Determine the (x, y) coordinate at the center of the cell enclosing the given text.  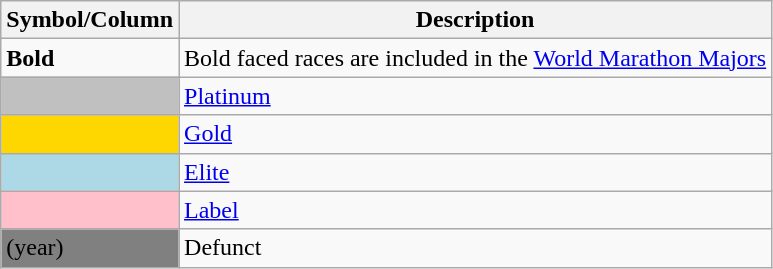
Elite (476, 172)
Bold (90, 58)
Defunct (476, 248)
Description (476, 20)
Symbol/Column (90, 20)
Label (476, 210)
Gold (476, 134)
Platinum (476, 96)
Bold faced races are included in the World Marathon Majors (476, 58)
(year) (90, 248)
